Provide the (x, y) coordinate of the cell's center where the given text is located.  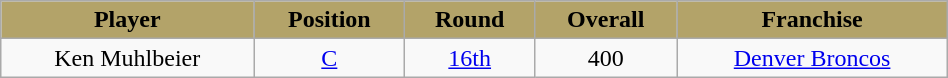
Player (128, 20)
Franchise (812, 20)
Round (470, 20)
Overall (606, 20)
Ken Muhlbeier (128, 58)
C (330, 58)
16th (470, 58)
Position (330, 20)
400 (606, 58)
Denver Broncos (812, 58)
